Detect which cell encompasses the target text, then output its [X, Y] center coordinate. 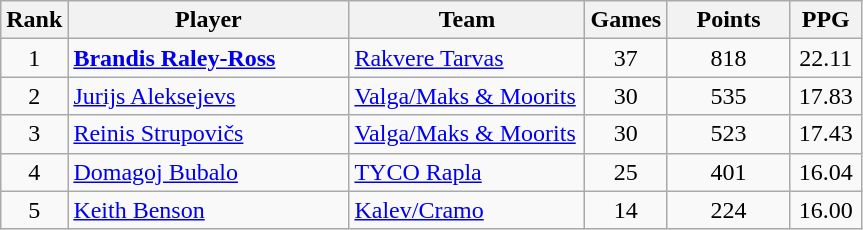
PPG [826, 20]
Rakvere Tarvas [467, 58]
1 [34, 58]
14 [626, 210]
16.04 [826, 172]
Games [626, 20]
2 [34, 96]
16.00 [826, 210]
25 [626, 172]
Reinis Strupovičs [208, 134]
Domagoj Bubalo [208, 172]
224 [729, 210]
818 [729, 58]
Rank [34, 20]
535 [729, 96]
17.43 [826, 134]
523 [729, 134]
401 [729, 172]
4 [34, 172]
TYCO Rapla [467, 172]
Points [729, 20]
Kalev/Cramo [467, 210]
3 [34, 134]
Keith Benson [208, 210]
Team [467, 20]
Jurijs Aleksejevs [208, 96]
Brandis Raley-Ross [208, 58]
17.83 [826, 96]
Player [208, 20]
37 [626, 58]
22.11 [826, 58]
5 [34, 210]
